Capture the cell that displays the provided text and extract its [x, y] central coordinate. 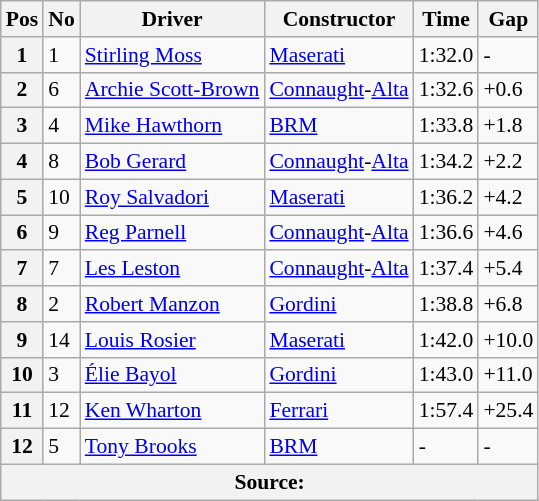
Archie Scott-Brown [172, 90]
1:57.4 [446, 411]
Robert Manzon [172, 304]
No [62, 19]
14 [62, 340]
+1.8 [508, 126]
Source: [270, 482]
1:32.0 [446, 55]
1:36.2 [446, 197]
1:42.0 [446, 340]
1:37.4 [446, 269]
1:33.8 [446, 126]
Driver [172, 19]
+2.2 [508, 162]
1:43.0 [446, 375]
1:36.6 [446, 233]
Reg Parnell [172, 233]
+4.6 [508, 233]
+25.4 [508, 411]
+10.0 [508, 340]
Tony Brooks [172, 447]
Bob Gerard [172, 162]
+5.4 [508, 269]
1:34.2 [446, 162]
1:38.8 [446, 304]
Louis Rosier [172, 340]
+0.6 [508, 90]
11 [22, 411]
+6.8 [508, 304]
1:32.6 [446, 90]
Pos [22, 19]
Time [446, 19]
+4.2 [508, 197]
Mike Hawthorn [172, 126]
Stirling Moss [172, 55]
Élie Bayol [172, 375]
Roy Salvadori [172, 197]
Ferrari [338, 411]
Gap [508, 19]
+11.0 [508, 375]
Ken Wharton [172, 411]
Les Leston [172, 269]
Constructor [338, 19]
